Extract the [X, Y] coordinate from the center of the cell holding the provided text.  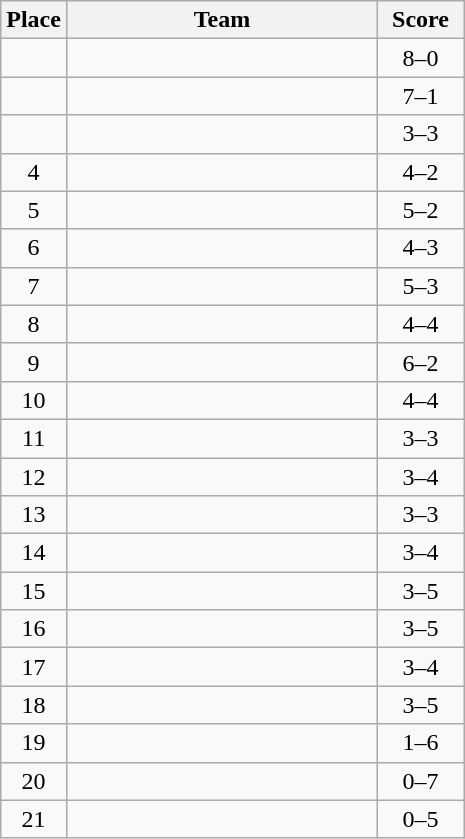
18 [34, 705]
9 [34, 362]
0–7 [421, 781]
5–3 [421, 286]
4 [34, 172]
14 [34, 553]
12 [34, 477]
4–3 [421, 248]
7 [34, 286]
6 [34, 248]
20 [34, 781]
15 [34, 591]
Team [222, 20]
4–2 [421, 172]
5 [34, 210]
16 [34, 629]
17 [34, 667]
7–1 [421, 96]
21 [34, 819]
Place [34, 20]
11 [34, 438]
5–2 [421, 210]
6–2 [421, 362]
Score [421, 20]
10 [34, 400]
8 [34, 324]
19 [34, 743]
0–5 [421, 819]
8–0 [421, 58]
13 [34, 515]
1–6 [421, 743]
